From the cell containing the given text, extract its center point as (X, Y) coordinate. 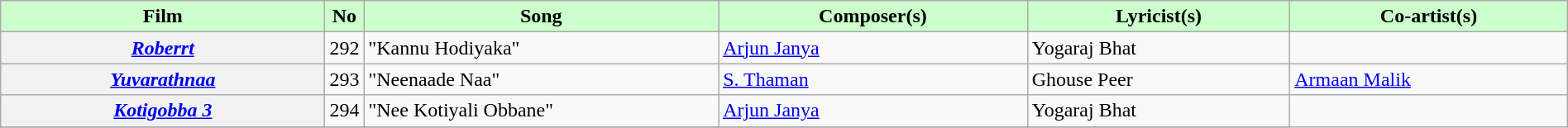
Film (163, 17)
Song (541, 17)
Roberrt (163, 48)
S. Thaman (873, 79)
Ghouse Peer (1158, 79)
Kotigobba 3 (163, 111)
No (344, 17)
"Kannu Hodiyaka" (541, 48)
293 (344, 79)
"Nee Kotiyali Obbane" (541, 111)
Yuvarathnaa (163, 79)
Armaan Malik (1429, 79)
Lyricist(s) (1158, 17)
Composer(s) (873, 17)
292 (344, 48)
294 (344, 111)
Co-artist(s) (1429, 17)
"Neenaade Naa" (541, 79)
